Find where the given text appears and provide that cell's center as (x, y) coordinate. 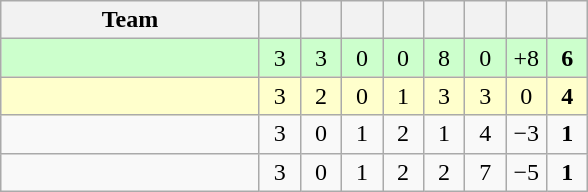
6 (568, 58)
8 (444, 58)
Team (130, 20)
−5 (526, 172)
−3 (526, 134)
7 (486, 172)
+8 (526, 58)
